Pinpoint the cell where the given text exists, returning its [X, Y] midpoint coordinate. 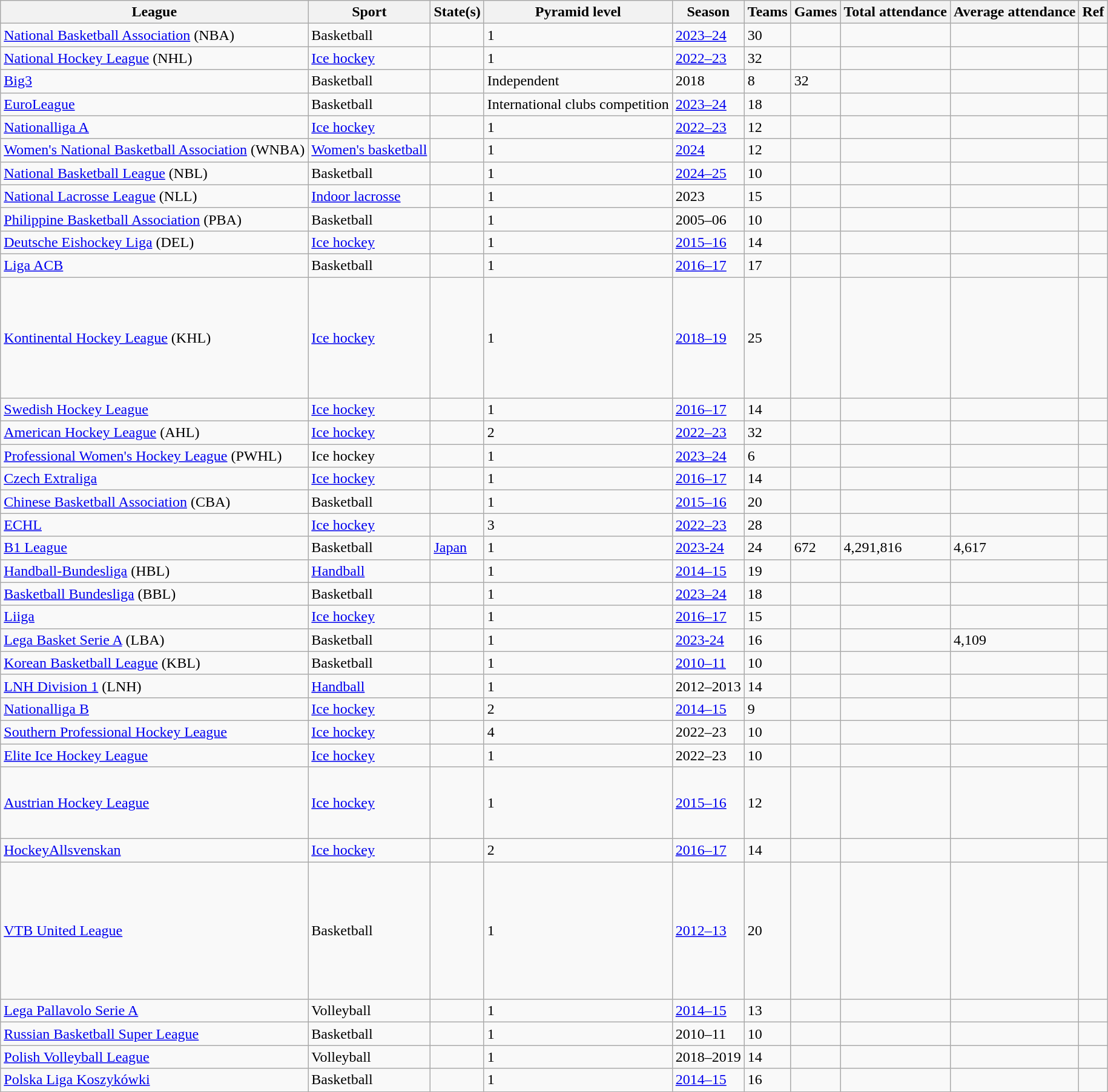
Ref [1093, 12]
Big3 [154, 81]
6 [768, 456]
672 [816, 548]
Lega Pallavolo Serie A [154, 1011]
19 [768, 571]
2005–06 [708, 219]
Korean Basketball League (KBL) [154, 663]
Polish Volleyball League [154, 1057]
Kontinental Hockey League (KHL) [154, 338]
2024 [708, 150]
Sport [369, 12]
Deutsche Eishockey Liga (DEL) [154, 242]
Season [708, 12]
24 [768, 548]
Total attendance [895, 12]
Pyramid level [578, 12]
Swedish Hockey League [154, 410]
VTB United League [154, 931]
Average attendance [1015, 12]
State(s) [457, 12]
Nationalliga B [154, 709]
28 [768, 525]
Women's basketball [369, 150]
3 [578, 525]
4,617 [1015, 548]
4,291,816 [895, 548]
2018–2019 [708, 1057]
LNH Division 1 (LNH) [154, 686]
2024–25 [708, 173]
Independent [578, 81]
Handball-Bundesliga (HBL) [154, 571]
Japan [457, 548]
2012–2013 [708, 686]
Southern Professional Hockey League [154, 732]
2023 [708, 196]
Lega Basket Serie A (LBA) [154, 640]
4,109 [1015, 640]
Professional Women's Hockey League (PWHL) [154, 456]
League [154, 12]
Nationalliga A [154, 127]
National Hockey League (NHL) [154, 58]
4 [578, 732]
B1 League [154, 548]
Basketball Bundesliga (BBL) [154, 594]
Chinese Basketball Association (CBA) [154, 502]
13 [768, 1011]
Czech Extraliga [154, 479]
2018 [708, 81]
8 [768, 81]
Polska Liga Koszykówki [154, 1080]
Philippine Basketball Association (PBA) [154, 219]
30 [768, 35]
Liga ACB [154, 265]
2018–19 [708, 338]
ECHL [154, 525]
EuroLeague [154, 104]
9 [768, 709]
2012–13 [708, 931]
Indoor lacrosse [369, 196]
National Basketball League (NBL) [154, 173]
Games [816, 12]
International clubs competition [578, 104]
American Hockey League (AHL) [154, 433]
Elite Ice Hockey League [154, 755]
Liiga [154, 617]
25 [768, 338]
17 [768, 265]
National Basketball Association (NBA) [154, 35]
Russian Basketball Super League [154, 1034]
Teams [768, 12]
National Lacrosse League (NLL) [154, 196]
HockeyAllsvenskan [154, 850]
Women's National Basketball Association (WNBA) [154, 150]
Austrian Hockey League [154, 803]
